Extract the (x, y) coordinate from the center of the cell holding the provided text.  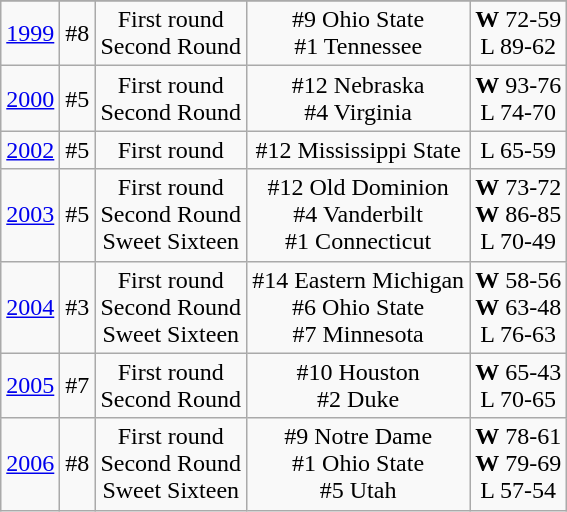
#3 (78, 307)
2002 (30, 150)
L 65-59 (518, 150)
#14 Eastern Michigan#6 Ohio State#7 Minnesota (358, 307)
#12 Old Dominion#4 Vanderbilt#1 Connecticut (358, 215)
2006 (30, 464)
#12 Mississippi State (358, 150)
W 65-43L 70-65 (518, 386)
2000 (30, 98)
W 73-72W 86-85L 70-49 (518, 215)
#12 Nebraska#4 Virginia (358, 98)
1999 (30, 34)
2004 (30, 307)
#9 Ohio State#1 Tennessee (358, 34)
2003 (30, 215)
W 58-56W 63-48L 76-63 (518, 307)
W 72-59L 89-62 (518, 34)
2005 (30, 386)
W 78-61W 79-69L 57-54 (518, 464)
#9 Notre Dame#1 Ohio State#5 Utah (358, 464)
#7 (78, 386)
First round (171, 150)
#10 Houston#2 Duke (358, 386)
W 93-76L 74-70 (518, 98)
